Output the (x, y) coordinate of the center of the cell containing the given text.  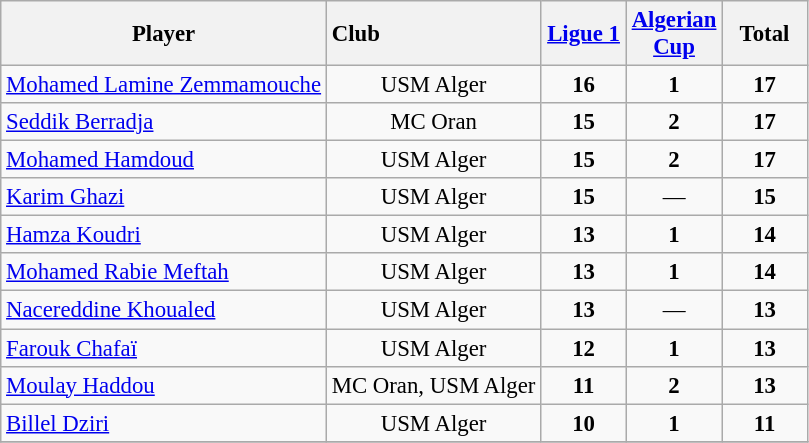
Karim Ghazi (164, 197)
Billel Dziri (164, 423)
Nacereddine Khoualed (164, 310)
Moulay Haddou (164, 385)
Club (433, 34)
Ligue 1 (584, 34)
Farouk Chafaï (164, 348)
Total (765, 34)
Mohamed Lamine Zemmamouche (164, 85)
Algerian Cup (674, 34)
12 (584, 348)
MC Oran, USM Alger (433, 385)
16 (584, 85)
Hamza Koudri (164, 235)
10 (584, 423)
Mohamed Hamdoud (164, 160)
Mohamed Rabie Meftah (164, 273)
Player (164, 34)
MC Oran (433, 122)
Seddik Berradja (164, 122)
